Scan for the cell matching the given text and deliver its (x, y) coordinate at center. 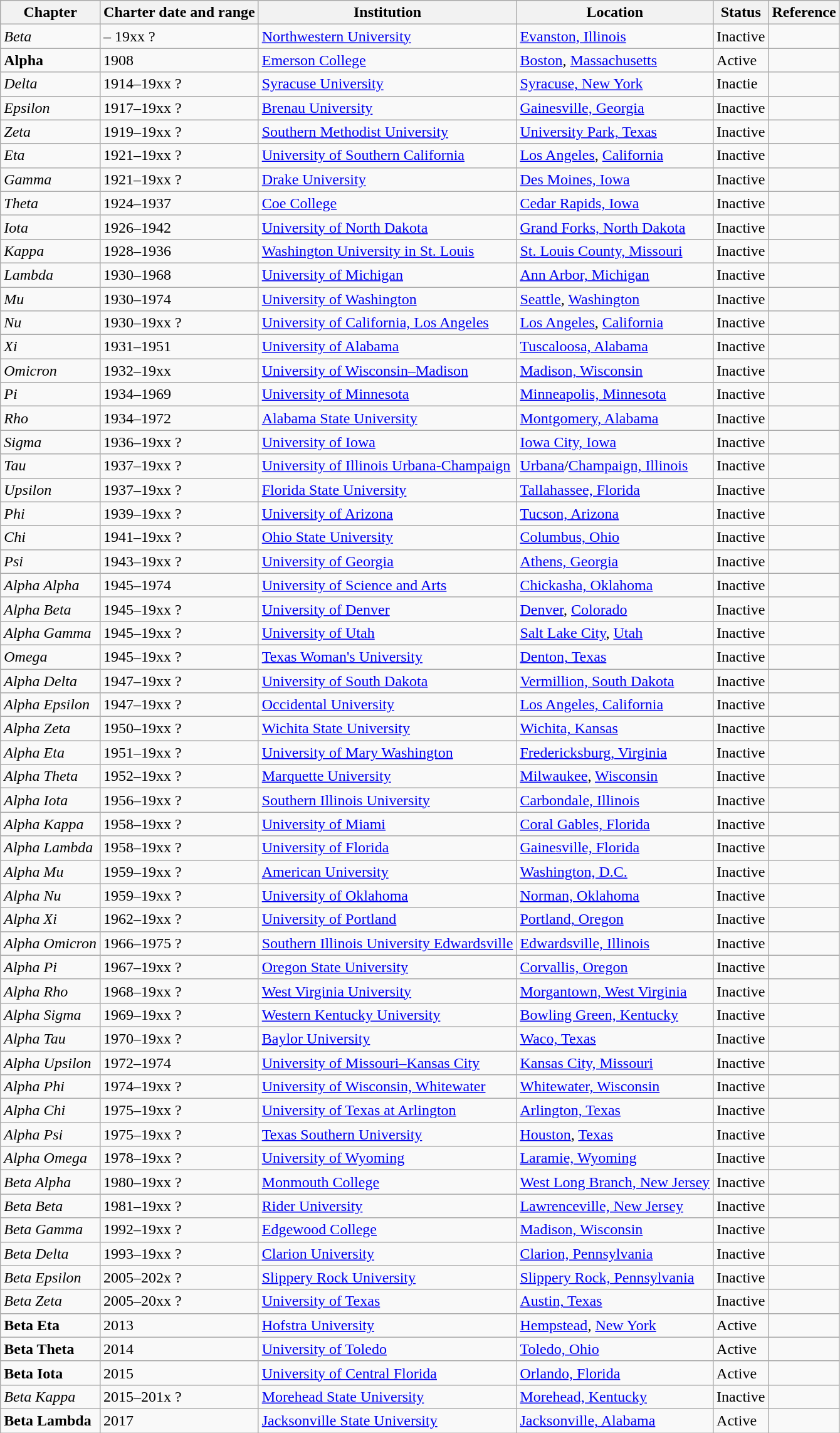
Sigma (50, 442)
1934–1969 (179, 394)
Coe College (387, 203)
Arlington, Texas (615, 1111)
1992–19xx ? (179, 1230)
Gamma (50, 179)
1931–1951 (179, 347)
Delta (50, 84)
Portland, Oregon (615, 919)
Vermillion, South Dakota (615, 680)
1930–1974 (179, 299)
Alpha Eta (50, 753)
Bowling Green, Kentucky (615, 1015)
Alpha Zeta (50, 729)
University of Central Florida (387, 1373)
Alpha Iota (50, 800)
Grand Forks, North Dakota (615, 227)
University Park, Texas (615, 132)
West Virginia University (387, 991)
Mu (50, 299)
University of Minnesota (387, 394)
Beta Iota (50, 1373)
Beta Eta (50, 1325)
Tucson, Arizona (615, 514)
Lambda (50, 275)
Alpha Lambda (50, 848)
University of Missouri–Kansas City (387, 1063)
Beta Epsilon (50, 1277)
Laramie, Wyoming (615, 1158)
University of Oklahoma (387, 896)
1928–1936 (179, 251)
1951–19xx ? (179, 753)
Des Moines, Iowa (615, 179)
Southern Illinois University Edwardsville (387, 943)
Fredericksburg, Virginia (615, 753)
Wichita State University (387, 729)
1993–19xx ? (179, 1254)
Alpha Mu (50, 872)
1970–19xx ? (179, 1039)
University of Michigan (387, 275)
Alpha Gamma (50, 633)
Coral Gables, Florida (615, 824)
Seattle, Washington (615, 299)
University of Wisconsin–Madison (387, 371)
1936–19xx ? (179, 442)
Slippery Rock, Pennsylvania (615, 1277)
2005–20xx ? (179, 1301)
Alpha Phi (50, 1087)
1980–19xx ? (179, 1182)
Toledo, Ohio (615, 1349)
Columbus, Ohio (615, 537)
Beta Lambda (50, 1420)
Alpha Sigma (50, 1015)
University of Iowa (387, 442)
Beta Kappa (50, 1397)
Kappa (50, 251)
– 19xx ? (179, 36)
University of South Dakota (387, 680)
1972–1974 (179, 1063)
Alpha Nu (50, 896)
Salt Lake City, Utah (615, 633)
Zeta (50, 132)
Beta Alpha (50, 1182)
University of Wisconsin, Whitewater (387, 1087)
Gainesville, Georgia (615, 108)
Alpha Rho (50, 991)
Alpha Alpha (50, 585)
Location (615, 13)
Baylor University (387, 1039)
Florida State University (387, 490)
Urbana/Champaign, Illinois (615, 466)
2015–201x ? (179, 1397)
University of Mary Washington (387, 753)
Omega (50, 657)
1966–1975 ? (179, 943)
Northwestern University (387, 36)
Alabama State University (387, 418)
Carbondale, Illinois (615, 800)
1978–19xx ? (179, 1158)
Alpha Omicron (50, 943)
Texas Woman's University (387, 657)
Wichita, Kansas (615, 729)
University of Texas (387, 1301)
Washington University in St. Louis (387, 251)
University of Illinois Urbana-Champaign (387, 466)
1956–19xx ? (179, 800)
Phi (50, 514)
Lawrenceville, New Jersey (615, 1206)
Syracuse, New York (615, 84)
University of California, Los Angeles (387, 323)
University of Washington (387, 299)
Alpha Epsilon (50, 705)
Alpha Theta (50, 776)
University of Texas at Arlington (387, 1111)
Alpha Tau (50, 1039)
1981–19xx ? (179, 1206)
University of Wyoming (387, 1158)
Institution (387, 13)
1934–1972 (179, 418)
Clarion University (387, 1254)
University of Miami (387, 824)
1952–19xx ? (179, 776)
Alpha Pi (50, 967)
1967–19xx ? (179, 967)
2005–202x ? (179, 1277)
Eta (50, 156)
Waco, Texas (615, 1039)
University of Denver (387, 609)
Chapter (50, 13)
Denton, Texas (615, 657)
Edgewood College (387, 1230)
Ann Arbor, Michigan (615, 275)
Clarion, Pennsylvania (615, 1254)
Evanston, Illinois (615, 36)
West Long Branch, New Jersey (615, 1182)
Inactie (741, 84)
Alpha Chi (50, 1111)
Kansas City, Missouri (615, 1063)
Rho (50, 418)
Chi (50, 537)
1943–19xx ? (179, 561)
Tuscaloosa, Alabama (615, 347)
University of Arizona (387, 514)
Alpha (50, 60)
Tallahassee, Florida (615, 490)
Alpha Psi (50, 1134)
Milwaukee, Wisconsin (615, 776)
1908 (179, 60)
Drake University (387, 179)
Omicron (50, 371)
University of Portland (387, 919)
Minneapolis, Minnesota (615, 394)
Orlando, Florida (615, 1373)
Beta (50, 36)
Beta Beta (50, 1206)
Marquette University (387, 776)
University of Science and Arts (387, 585)
Iowa City, Iowa (615, 442)
Tau (50, 466)
St. Louis County, Missouri (615, 251)
Slippery Rock University (387, 1277)
1926–1942 (179, 227)
University of Utah (387, 633)
Beta Theta (50, 1349)
Status (741, 13)
Hofstra University (387, 1325)
Hempstead, New York (615, 1325)
Charter date and range (179, 13)
1941–19xx ? (179, 537)
1968–19xx ? (179, 991)
Denver, Colorado (615, 609)
University of Alabama (387, 347)
Houston, Texas (615, 1134)
Beta Delta (50, 1254)
Cedar Rapids, Iowa (615, 203)
Alpha Upsilon (50, 1063)
Epsilon (50, 108)
2017 (179, 1420)
University of Florida (387, 848)
1932–19xx (179, 371)
Boston, Massachusetts (615, 60)
Western Kentucky University (387, 1015)
2014 (179, 1349)
Ohio State University (387, 537)
Oregon State University (387, 967)
University of Southern California (387, 156)
Chickasha, Oklahoma (615, 585)
Nu (50, 323)
Southern Illinois University (387, 800)
1924–1937 (179, 203)
Theta (50, 203)
Occidental University (387, 705)
1969–19xx ? (179, 1015)
Upsilon (50, 490)
1930–1968 (179, 275)
Southern Methodist University (387, 132)
University of Toledo (387, 1349)
Pi (50, 394)
Alpha Xi (50, 919)
Jacksonville, Alabama (615, 1420)
Xi (50, 347)
Iota (50, 227)
1917–19xx ? (179, 108)
1950–19xx ? (179, 729)
Beta Gamma (50, 1230)
Jacksonville State University (387, 1420)
Morgantown, West Virginia (615, 991)
Brenau University (387, 108)
Alpha Kappa (50, 824)
University of Georgia (387, 561)
Gainesville, Florida (615, 848)
2013 (179, 1325)
Monmouth College (387, 1182)
1945–1974 (179, 585)
Montgomery, Alabama (615, 418)
Edwardsville, Illinois (615, 943)
Emerson College (387, 60)
Alpha Delta (50, 680)
Morehead State University (387, 1397)
Rider University (387, 1206)
Athens, Georgia (615, 561)
Psi (50, 561)
1914–19xx ? (179, 84)
2015 (179, 1373)
University of North Dakota (387, 227)
1930–19xx ? (179, 323)
Beta Zeta (50, 1301)
Norman, Oklahoma (615, 896)
Corvallis, Oregon (615, 967)
Morehead, Kentucky (615, 1397)
1962–19xx ? (179, 919)
Alpha Omega (50, 1158)
Austin, Texas (615, 1301)
1919–19xx ? (179, 132)
American University (387, 872)
Reference (804, 13)
Alpha Beta (50, 609)
1974–19xx ? (179, 1087)
1939–19xx ? (179, 514)
Texas Southern University (387, 1134)
Syracuse University (387, 84)
Whitewater, Wisconsin (615, 1087)
Washington, D.C. (615, 872)
